Return (X, Y) of the center of cell containing provided text 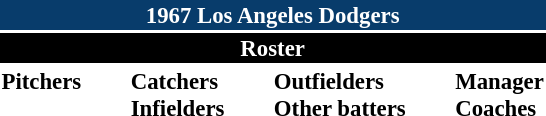
Roster (272, 48)
1967 Los Angeles Dodgers (272, 15)
